Locate the cell with the specified text and output its [x, y] center coordinate. 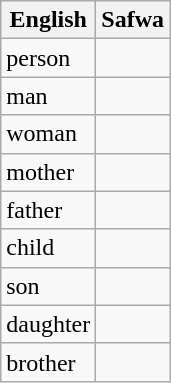
person [48, 58]
daughter [48, 324]
woman [48, 134]
child [48, 248]
brother [48, 362]
son [48, 286]
Safwa [133, 20]
mother [48, 172]
father [48, 210]
man [48, 96]
English [48, 20]
